Output the [x, y] coordinate of the center of the cell containing the given text.  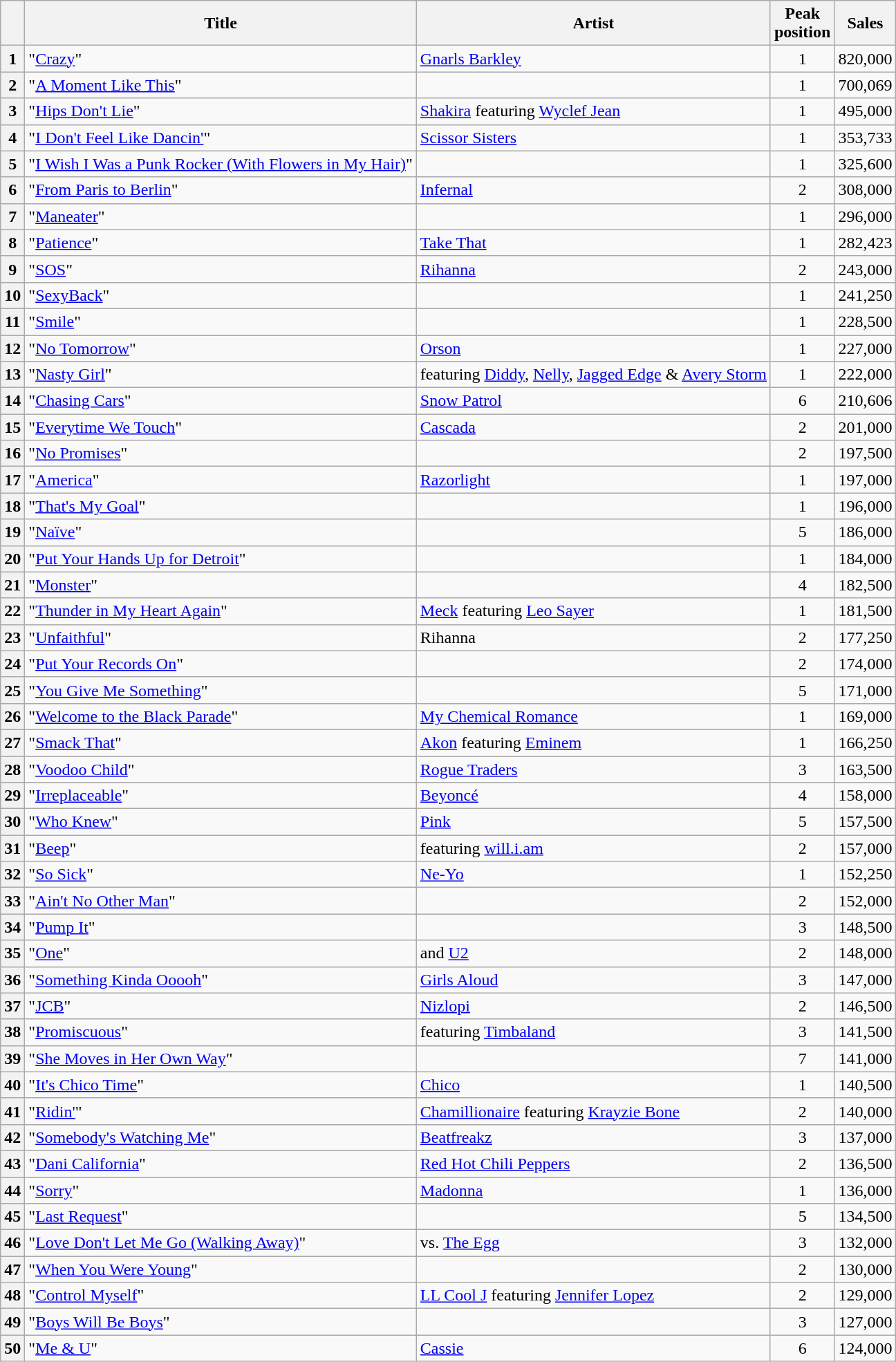
"America" [221, 480]
43 [12, 1164]
38 [12, 1032]
157,000 [866, 848]
"Everytime We Touch" [221, 427]
41 [12, 1111]
222,000 [866, 375]
36 [12, 980]
"Love Don't Let Me Go (Walking Away)" [221, 1243]
40 [12, 1085]
171,000 [866, 690]
Artist [593, 24]
20 [12, 559]
196,000 [866, 506]
Orson [593, 348]
"Ain't No Other Man" [221, 901]
39 [12, 1058]
Meck featuring Leo Sayer [593, 611]
48 [12, 1296]
35 [12, 953]
"Boys Will Be Boys" [221, 1322]
8 [12, 243]
30 [12, 822]
Beatfreakz [593, 1137]
243,000 [866, 269]
Girls Aloud [593, 980]
308,000 [866, 190]
"Welcome to the Black Parade" [221, 716]
50 [12, 1348]
45 [12, 1217]
32 [12, 875]
"It's Chico Time" [221, 1085]
"Put Your Records On" [221, 664]
22 [12, 611]
Red Hot Chili Peppers [593, 1164]
177,250 [866, 637]
127,000 [866, 1322]
vs. The Egg [593, 1243]
158,000 [866, 796]
134,500 [866, 1217]
"Pump It" [221, 927]
174,000 [866, 664]
Razorlight [593, 480]
495,000 [866, 111]
Shakira featuring Wyclef Jean [593, 111]
163,500 [866, 769]
148,000 [866, 953]
140,500 [866, 1085]
"Chasing Cars" [221, 401]
"Smack That" [221, 743]
Madonna [593, 1190]
"Put Your Hands Up for Detroit" [221, 559]
Infernal [593, 190]
27 [12, 743]
353,733 [866, 138]
Cassie [593, 1348]
LL Cool J featuring Jennifer Lopez [593, 1296]
Snow Patrol [593, 401]
"Dani California" [221, 1164]
325,600 [866, 164]
152,250 [866, 875]
featuring Diddy, Nelly, Jagged Edge & Avery Storm [593, 375]
"Who Knew" [221, 822]
"Maneater" [221, 216]
182,500 [866, 585]
46 [12, 1243]
197,500 [866, 454]
227,000 [866, 348]
"Voodoo Child" [221, 769]
282,423 [866, 243]
136,000 [866, 1190]
10 [12, 295]
Sales [866, 24]
42 [12, 1137]
"When You Were Young" [221, 1269]
181,500 [866, 611]
296,000 [866, 216]
700,069 [866, 85]
"One" [221, 953]
28 [12, 769]
124,000 [866, 1348]
Rogue Traders [593, 769]
157,500 [866, 822]
"Somebody's Watching Me" [221, 1137]
11 [12, 321]
"So Sick" [221, 875]
33 [12, 901]
"No Promises" [221, 454]
Beyoncé [593, 796]
129,000 [866, 1296]
"SOS" [221, 269]
Peakposition [802, 24]
"Monster" [221, 585]
"Something Kinda Ooooh" [221, 980]
18 [12, 506]
"Irreplaceable" [221, 796]
130,000 [866, 1269]
169,000 [866, 716]
"Hips Don't Lie" [221, 111]
Nizlopi [593, 1006]
197,000 [866, 480]
13 [12, 375]
37 [12, 1006]
19 [12, 532]
"Ridin'" [221, 1111]
Pink [593, 822]
"No Tomorrow" [221, 348]
12 [12, 348]
21 [12, 585]
140,000 [866, 1111]
"Patience" [221, 243]
Title [221, 24]
14 [12, 401]
210,606 [866, 401]
132,000 [866, 1243]
"That's My Goal" [221, 506]
"Nasty Girl" [221, 375]
Chamillionaire featuring Krayzie Bone [593, 1111]
31 [12, 848]
44 [12, 1190]
146,500 [866, 1006]
15 [12, 427]
"Crazy" [221, 59]
26 [12, 716]
Scissor Sisters [593, 138]
136,500 [866, 1164]
24 [12, 664]
25 [12, 690]
"A Moment Like This" [221, 85]
147,000 [866, 980]
"SexyBack" [221, 295]
201,000 [866, 427]
47 [12, 1269]
820,000 [866, 59]
34 [12, 927]
17 [12, 480]
featuring will.i.am [593, 848]
"Promiscuous" [221, 1032]
"Thunder in My Heart Again" [221, 611]
featuring Timbaland [593, 1032]
Cascada [593, 427]
148,500 [866, 927]
"Me & U" [221, 1348]
186,000 [866, 532]
9 [12, 269]
and U2 [593, 953]
"Beep" [221, 848]
141,500 [866, 1032]
My Chemical Romance [593, 716]
241,250 [866, 295]
"Sorry" [221, 1190]
166,250 [866, 743]
49 [12, 1322]
141,000 [866, 1058]
"She Moves in Her Own Way" [221, 1058]
Chico [593, 1085]
"Control Myself" [221, 1296]
152,000 [866, 901]
Take That [593, 243]
"Unfaithful" [221, 637]
Ne-Yo [593, 875]
16 [12, 454]
Akon featuring Eminem [593, 743]
228,500 [866, 321]
"Smile" [221, 321]
"JCB" [221, 1006]
"I Wish I Was a Punk Rocker (With Flowers in My Hair)" [221, 164]
"Last Request" [221, 1217]
"Naïve" [221, 532]
137,000 [866, 1137]
29 [12, 796]
"From Paris to Berlin" [221, 190]
23 [12, 637]
"You Give Me Something" [221, 690]
Gnarls Barkley [593, 59]
184,000 [866, 559]
"I Don't Feel Like Dancin'" [221, 138]
